Locate the cell with the specified text and output its (x, y) center coordinate. 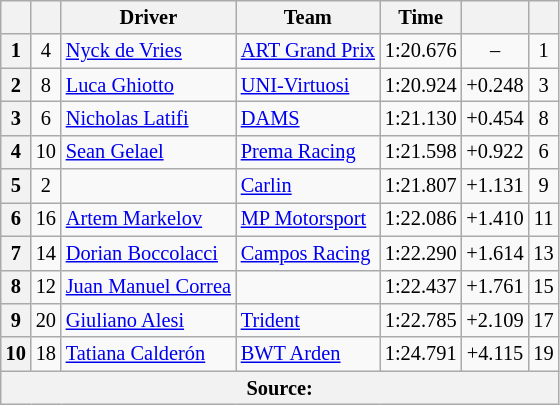
Trident (308, 320)
MP Motorsport (308, 219)
1:22.785 (421, 320)
+0.922 (494, 152)
7 (16, 253)
1:21.807 (421, 186)
+1.614 (494, 253)
+1.410 (494, 219)
Prema Racing (308, 152)
20 (46, 320)
Juan Manuel Correa (148, 287)
1:20.924 (421, 85)
Time (421, 17)
Artem Markelov (148, 219)
18 (46, 354)
Sean Gelael (148, 152)
1:22.437 (421, 287)
Giuliano Alesi (148, 320)
Carlin (308, 186)
15 (544, 287)
ART Grand Prix (308, 51)
DAMS (308, 118)
+1.761 (494, 287)
1:20.676 (421, 51)
+2.109 (494, 320)
16 (46, 219)
Nicholas Latifi (148, 118)
+0.454 (494, 118)
Campos Racing (308, 253)
1:22.086 (421, 219)
17 (544, 320)
19 (544, 354)
Source: (280, 388)
1:22.290 (421, 253)
1:21.130 (421, 118)
Driver (148, 17)
11 (544, 219)
Dorian Boccolacci (148, 253)
+0.248 (494, 85)
Team (308, 17)
Luca Ghiotto (148, 85)
12 (46, 287)
5 (16, 186)
– (494, 51)
14 (46, 253)
+1.131 (494, 186)
+4.115 (494, 354)
Nyck de Vries (148, 51)
Tatiana Calderón (148, 354)
1:21.598 (421, 152)
UNI-Virtuosi (308, 85)
1:24.791 (421, 354)
BWT Arden (308, 354)
13 (544, 253)
